Search for the cell housing the specified text and yield its (X, Y) center coordinate. 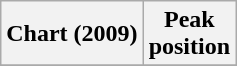
Chart (2009) (72, 34)
Peakposition (189, 34)
